Capture the cell that displays the provided text and extract its [x, y] central coordinate. 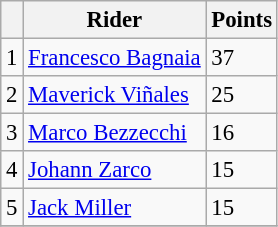
2 [12, 95]
Francesco Bagnaia [114, 58]
25 [242, 95]
Rider [114, 20]
Marco Bezzecchi [114, 133]
5 [12, 208]
1 [12, 58]
Maverick Viñales [114, 95]
Points [242, 20]
Johann Zarco [114, 170]
Jack Miller [114, 208]
37 [242, 58]
4 [12, 170]
16 [242, 133]
3 [12, 133]
